Return the [X, Y] coordinate for the center point of the cell that contains the specified text.  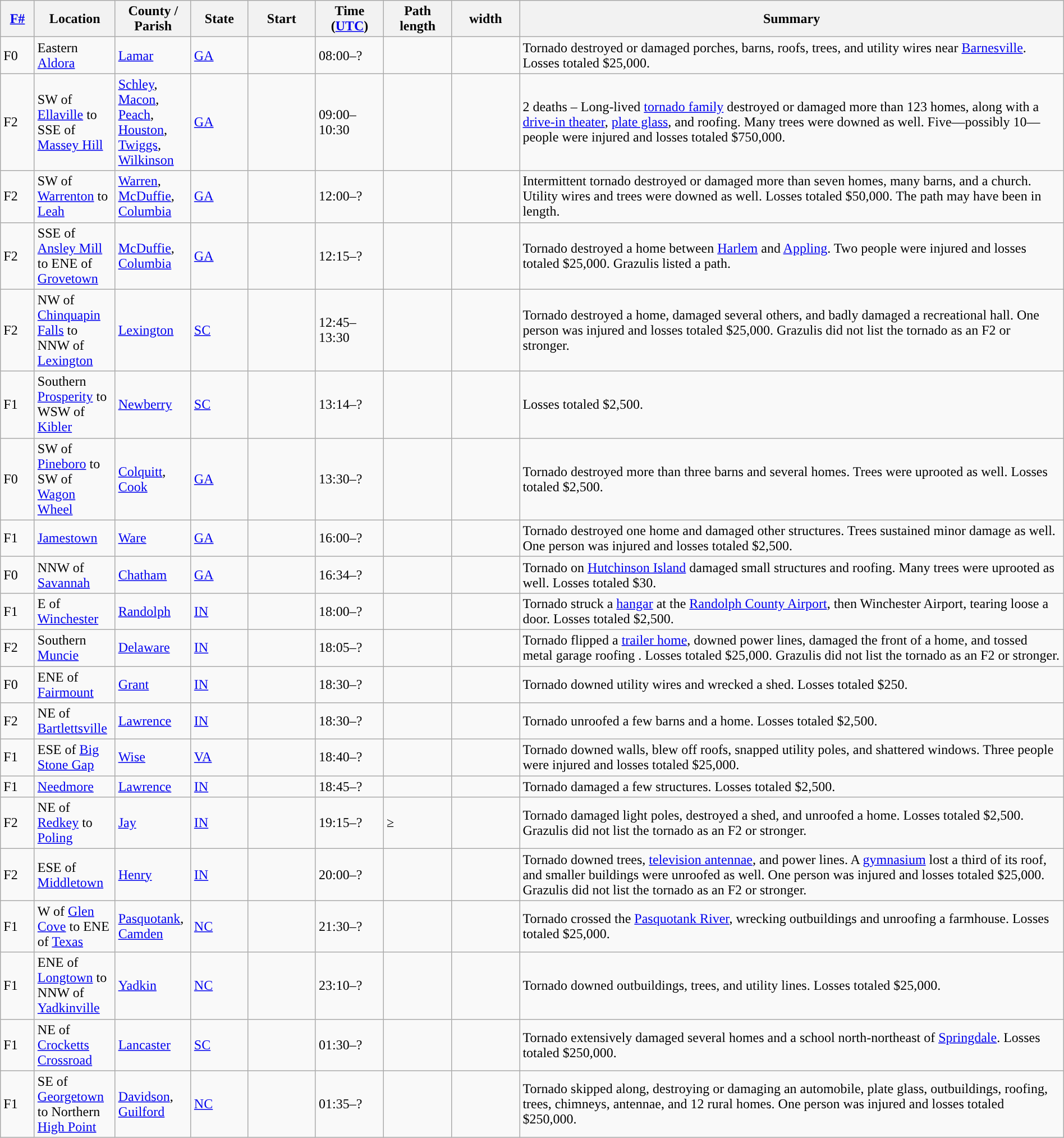
Southern Muncie [75, 648]
23:10–? [349, 986]
Tornado unroofed a few barns and a home. Losses totaled $2,500. [791, 721]
01:30–? [349, 1045]
Grant [153, 684]
NNW of Savannah [75, 575]
NW of Chinquapin Falls to NNW of Lexington [75, 330]
01:35–? [349, 1104]
Tornado destroyed one home and damaged other structures. Trees sustained minor damage as well. One person was injured and losses totaled $2,500. [791, 538]
Chatham [153, 575]
ENE of Longtown to NNW of Yadkinville [75, 986]
Tornado destroyed a home between Harlem and Appling. Two people were injured and losses totaled $25,000. Grazulis listed a path. [791, 256]
Eastern Aldora [75, 55]
13:30–? [349, 479]
Needmore [75, 787]
Colquitt, Cook [153, 479]
Schley, Macon, Peach, Houston, Twiggs, Wilkinson [153, 122]
ENE of Fairmount [75, 684]
≥ [418, 823]
VA [219, 758]
Randolph [153, 611]
08:00–? [349, 55]
Newberry [153, 404]
Tornado downed outbuildings, trees, and utility lines. Losses totaled $25,000. [791, 986]
19:15–? [349, 823]
NE of Bartlettsville [75, 721]
Lexington [153, 330]
Tornado struck a hangar at the Randolph County Airport, then Winchester Airport, tearing loose a door. Losses totaled $2,500. [791, 611]
Tornado damaged a few structures. Losses totaled $2,500. [791, 787]
SW of Pineboro to SW of Wagon Wheel [75, 479]
SE of Georgetown to Northern High Point [75, 1104]
Southern Prosperity to WSW of Kibler [75, 404]
Jay [153, 823]
Tornado extensively damaged several homes and a school north-northeast of Springdale. Losses totaled $250,000. [791, 1045]
Tornado crossed the Pasquotank River, wrecking outbuildings and unroofing a farmhouse. Losses totaled $25,000. [791, 926]
NE of Crocketts Crossroad [75, 1045]
12:15–? [349, 256]
Warren, McDuffie, Columbia [153, 196]
width [486, 19]
20:00–? [349, 875]
County / Parish [153, 19]
SW of Ellaville to SSE of Massey Hill [75, 122]
Tornado downed walls, blew off roofs, snapped utility poles, and shattered windows. Three people were injured and losses totaled $25,000. [791, 758]
Wise [153, 758]
Delaware [153, 648]
Tornado on Hutchinson Island damaged small structures and roofing. Many trees were uprooted as well. Losses totaled $30. [791, 575]
Tornado destroyed more than three barns and several homes. Trees were uprooted as well. Losses totaled $2,500. [791, 479]
Losses totaled $2,500. [791, 404]
ESE of Big Stone Gap [75, 758]
State [219, 19]
Path length [418, 19]
Ware [153, 538]
NE of Redkey to Poling [75, 823]
Lancaster [153, 1045]
SW of Warrenton to Leah [75, 196]
Tornado downed utility wires and wrecked a shed. Losses totaled $250. [791, 684]
Jamestown [75, 538]
12:45–13:30 [349, 330]
Tornado destroyed or damaged porches, barns, roofs, trees, and utility wires near Barnesville. Losses totaled $25,000. [791, 55]
Henry [153, 875]
Davidson, Guilford [153, 1104]
18:45–? [349, 787]
Summary [791, 19]
Lamar [153, 55]
13:14–? [349, 404]
Start [282, 19]
21:30–? [349, 926]
Yadkin [153, 986]
18:05–? [349, 648]
18:40–? [349, 758]
SSE of Ansley Mill to ENE of Grovetown [75, 256]
Time (UTC) [349, 19]
09:00–10:30 [349, 122]
18:00–? [349, 611]
F# [18, 19]
Pasquotank, Camden [153, 926]
16:34–? [349, 575]
W of Glen Cove to ENE of Texas [75, 926]
Tornado damaged light poles, destroyed a shed, and unroofed a home. Losses totaled $2,500. Grazulis did not list the tornado as an F2 or stronger. [791, 823]
12:00–? [349, 196]
E of Winchester [75, 611]
McDuffie, Columbia [153, 256]
ESE of Middletown [75, 875]
Location [75, 19]
16:00–? [349, 538]
